Extract the [X, Y] coordinate from the center of the cell holding the provided text.  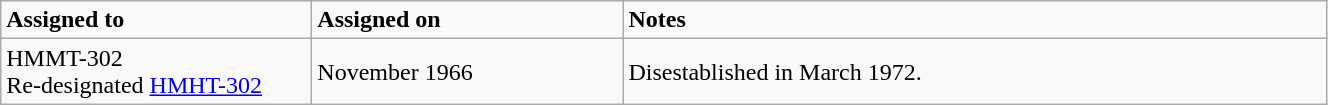
November 1966 [468, 72]
Disestablished in March 1972. [975, 72]
Assigned on [468, 20]
Assigned to [156, 20]
HMMT-302Re-designated HMHT-302 [156, 72]
Notes [975, 20]
